Determine the [x, y] coordinate at the center of the cell enclosing the given text.  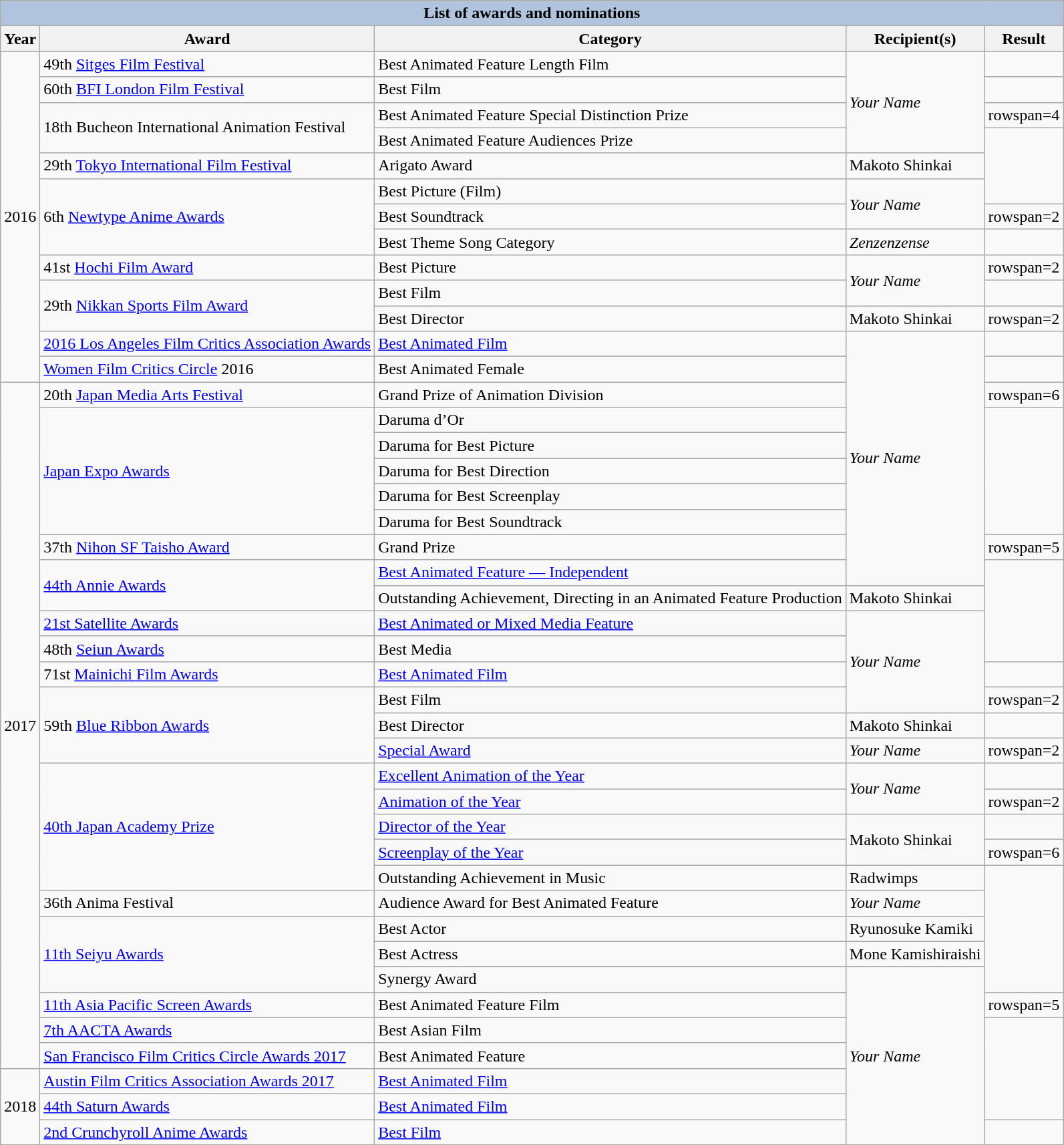
6th Newtype Anime Awards [207, 216]
Best Media [610, 649]
36th Anima Festival [207, 903]
2016 Los Angeles Film Critics Association Awards [207, 344]
Result [1024, 39]
49th Sitges Film Festival [207, 64]
Outstanding Achievement, Directing in an Animated Feature Production [610, 598]
Mone Kamishiraishi [915, 954]
48th Seiun Awards [207, 649]
Outstanding Achievement in Music [610, 878]
Best Animated Feature [610, 1055]
Screenplay of the Year [610, 852]
Special Award [610, 751]
San Francisco Film Critics Circle Awards 2017 [207, 1055]
Daruma for Best Direction [610, 471]
11th Asia Pacific Screen Awards [207, 1005]
Best Picture [610, 267]
Best Animated Female [610, 369]
Best Animated Feature Length Film [610, 64]
Synergy Award [610, 979]
44th Annie Awards [207, 585]
Best Animated Feature Film [610, 1005]
List of awards and nominations [532, 13]
Best Animated Feature Special Distinction Prize [610, 115]
21st Satellite Awards [207, 623]
41st Hochi Film Award [207, 267]
Daruma for Best Soundtrack [610, 522]
Zenzenzense [915, 242]
Category [610, 39]
Director of the Year [610, 827]
Best Theme Song Category [610, 242]
Best Actress [610, 954]
Ryunosuke Kamiki [915, 929]
Best Animated Feature Audiences Prize [610, 140]
18th Bucheon International Animation Festival [207, 128]
Recipient(s) [915, 39]
rowspan=4 [1024, 115]
2016 [20, 216]
Award [207, 39]
Daruma for Best Picture [610, 446]
29th Tokyo International Film Festival [207, 166]
Audience Award for Best Animated Feature [610, 903]
2018 [20, 1106]
Animation of the Year [610, 802]
Daruma for Best Screenplay [610, 496]
59th Blue Ribbon Awards [207, 725]
Grand Prize of Animation Division [610, 395]
37th Nihon SF Taisho Award [207, 547]
Women Film Critics Circle 2016 [207, 369]
Excellent Animation of the Year [610, 776]
Best Animated Feature — Independent [610, 572]
Best Actor [610, 929]
20th Japan Media Arts Festival [207, 395]
60th BFI London Film Festival [207, 90]
Grand Prize [610, 547]
40th Japan Academy Prize [207, 827]
Year [20, 39]
Radwimps [915, 878]
2nd Crunchyroll Anime Awards [207, 1132]
Japan Expo Awards [207, 471]
7th AACTA Awards [207, 1030]
Best Picture (Film) [610, 191]
Best Asian Film [610, 1030]
Austin Film Critics Association Awards 2017 [207, 1081]
Best Soundtrack [610, 216]
Arigato Award [610, 166]
11th Seiyu Awards [207, 954]
44th Saturn Awards [207, 1106]
71st Mainichi Film Awards [207, 674]
29th Nikkan Sports Film Award [207, 305]
Best Animated or Mixed Media Feature [610, 623]
2017 [20, 725]
Daruma d’Or [610, 420]
